Extract the (x, y) coordinate from the center of the cell holding the provided text.  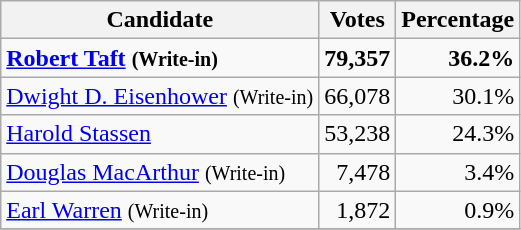
Earl Warren (Write-in) (160, 210)
Dwight D. Eisenhower (Write-in) (160, 96)
30.1% (458, 96)
Votes (358, 20)
Douglas MacArthur (Write-in) (160, 172)
36.2% (458, 58)
3.4% (458, 172)
53,238 (358, 134)
7,478 (358, 172)
24.3% (458, 134)
Harold Stassen (160, 134)
Candidate (160, 20)
0.9% (458, 210)
79,357 (358, 58)
Robert Taft (Write-in) (160, 58)
66,078 (358, 96)
1,872 (358, 210)
Percentage (458, 20)
